Identify which cell holds the provided text, then report its (x, y) central coordinate. 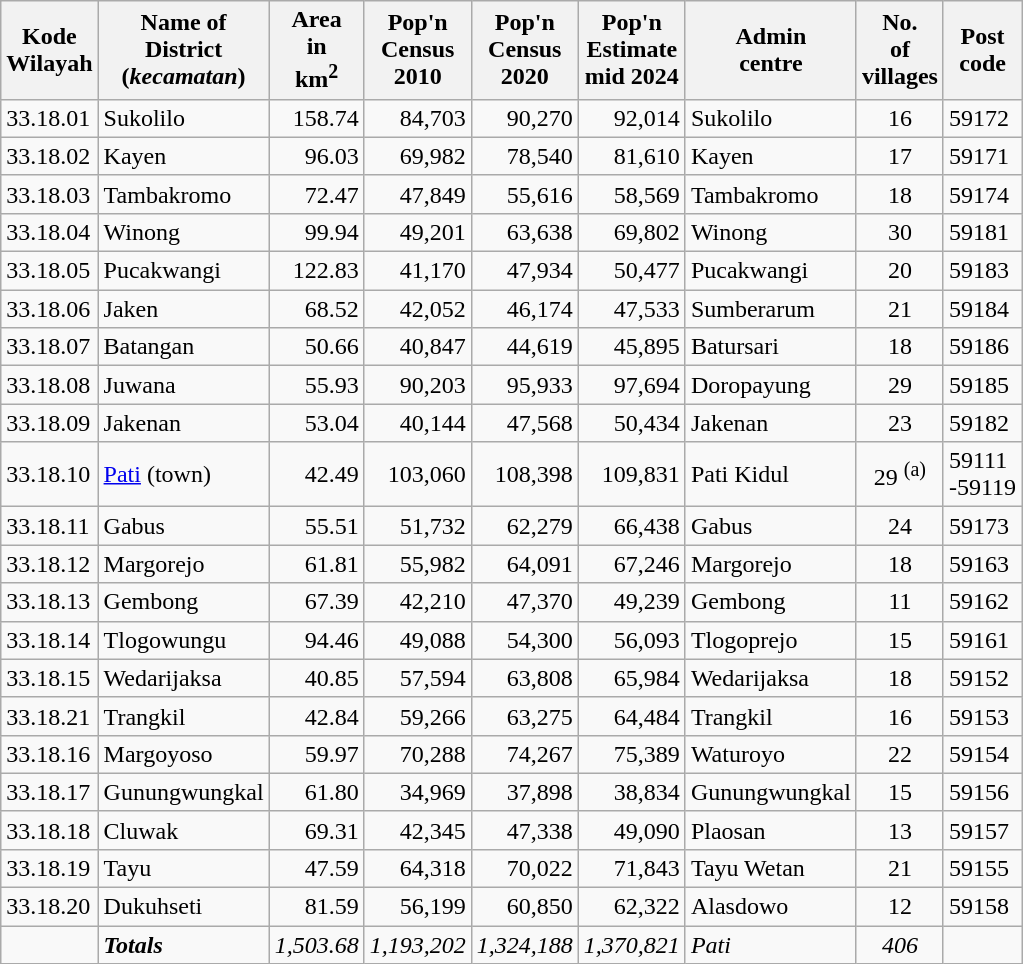
103,060 (418, 474)
Batursari (770, 347)
63,275 (524, 716)
20 (900, 271)
34,969 (418, 792)
33.18.18 (50, 830)
60,850 (524, 907)
23 (900, 423)
33.18.11 (50, 526)
Juwana (184, 385)
24 (900, 526)
49,239 (632, 602)
406 (900, 945)
Area inkm2 (316, 50)
42.84 (316, 716)
42.49 (316, 474)
63,638 (524, 232)
47.59 (316, 868)
65,984 (632, 678)
Doropayung (770, 385)
Tayu (184, 868)
No.ofvillages (900, 50)
53.04 (316, 423)
63,808 (524, 678)
45,895 (632, 347)
59174 (982, 194)
47,568 (524, 423)
61.81 (316, 564)
Admincentre (770, 50)
84,703 (418, 118)
59186 (982, 347)
Margoyoso (184, 754)
90,270 (524, 118)
33.18.12 (50, 564)
70,022 (524, 868)
55.51 (316, 526)
22 (900, 754)
59173 (982, 526)
41,170 (418, 271)
57,594 (418, 678)
75,389 (632, 754)
67.39 (316, 602)
49,088 (418, 640)
33.18.19 (50, 868)
78,540 (524, 156)
59158 (982, 907)
12 (900, 907)
50.66 (316, 347)
Waturoyo (770, 754)
94.46 (316, 640)
1,324,188 (524, 945)
59157 (982, 830)
62,322 (632, 907)
54,300 (524, 640)
Batangan (184, 347)
Jaken (184, 309)
33.18.20 (50, 907)
81.59 (316, 907)
68.52 (316, 309)
56,199 (418, 907)
Pop'nCensus2010 (418, 50)
47,849 (418, 194)
59171 (982, 156)
55.93 (316, 385)
59161 (982, 640)
55,982 (418, 564)
59172 (982, 118)
33.18.08 (50, 385)
49,090 (632, 830)
37,898 (524, 792)
59154 (982, 754)
61.80 (316, 792)
42,052 (418, 309)
33.18.07 (50, 347)
59156 (982, 792)
59182 (982, 423)
59183 (982, 271)
33.18.16 (50, 754)
33.18.17 (50, 792)
Dukuhseti (184, 907)
99.94 (316, 232)
Tayu Wetan (770, 868)
108,398 (524, 474)
33.18.15 (50, 678)
59111-59119 (982, 474)
69,802 (632, 232)
17 (900, 156)
158.74 (316, 118)
33.18.04 (50, 232)
42,210 (418, 602)
90,203 (418, 385)
13 (900, 830)
49,201 (418, 232)
59,266 (418, 716)
59185 (982, 385)
95,933 (524, 385)
42,345 (418, 830)
50,434 (632, 423)
47,533 (632, 309)
Tlogoprejo (770, 640)
50,477 (632, 271)
40,847 (418, 347)
122.83 (316, 271)
97,694 (632, 385)
Pati Kidul (770, 474)
33.18.21 (50, 716)
Pati (town) (184, 474)
46,174 (524, 309)
59184 (982, 309)
74,267 (524, 754)
29 (900, 385)
47,338 (524, 830)
64,091 (524, 564)
Pop'nEstimatemid 2024 (632, 50)
38,834 (632, 792)
Alasdowo (770, 907)
96.03 (316, 156)
64,318 (418, 868)
Name ofDistrict(kecamatan) (184, 50)
67,246 (632, 564)
33.18.14 (50, 640)
Cluwak (184, 830)
Tlogowungu (184, 640)
59152 (982, 678)
33.18.13 (50, 602)
33.18.05 (50, 271)
59162 (982, 602)
70,288 (418, 754)
40.85 (316, 678)
62,279 (524, 526)
30 (900, 232)
Totals (184, 945)
1,370,821 (632, 945)
69,982 (418, 156)
51,732 (418, 526)
33.18.01 (50, 118)
1,193,202 (418, 945)
58,569 (632, 194)
59181 (982, 232)
81,610 (632, 156)
Postcode (982, 50)
33.18.06 (50, 309)
Pop'nCensus2020 (524, 50)
47,934 (524, 271)
11 (900, 602)
Pati (770, 945)
109,831 (632, 474)
64,484 (632, 716)
59.97 (316, 754)
72.47 (316, 194)
59155 (982, 868)
55,616 (524, 194)
40,144 (418, 423)
56,093 (632, 640)
Plaosan (770, 830)
33.18.02 (50, 156)
44,619 (524, 347)
1,503.68 (316, 945)
Kode Wilayah (50, 50)
66,438 (632, 526)
33.18.03 (50, 194)
92,014 (632, 118)
33.18.09 (50, 423)
71,843 (632, 868)
Sumberarum (770, 309)
59153 (982, 716)
29 (a) (900, 474)
69.31 (316, 830)
47,370 (524, 602)
59163 (982, 564)
33.18.10 (50, 474)
